Find where the given text appears and provide that cell's center as [x, y] coordinate. 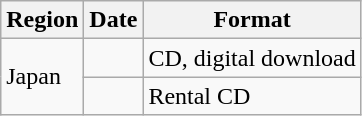
Region [42, 20]
Date [114, 20]
Rental CD [252, 96]
Format [252, 20]
CD, digital download [252, 58]
Japan [42, 77]
